Extract the (X, Y) coordinate from the center of the cell holding the provided text.  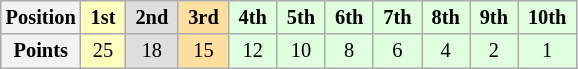
2nd (152, 17)
1st (104, 17)
10 (301, 51)
4 (446, 51)
3rd (203, 17)
7th (397, 17)
8 (349, 51)
4th (253, 17)
Position (41, 17)
1 (547, 51)
10th (547, 17)
15 (203, 51)
9th (494, 17)
6th (349, 17)
18 (152, 51)
6 (397, 51)
12 (253, 51)
5th (301, 17)
Points (41, 51)
2 (494, 51)
25 (104, 51)
8th (446, 17)
